Return [x, y] of the center of cell containing provided text 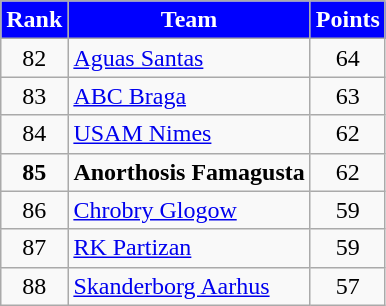
Points [348, 20]
Skanderborg Aarhus [189, 286]
85 [34, 172]
64 [348, 58]
87 [34, 248]
ABC Braga [189, 96]
Aguas Santas [189, 58]
88 [34, 286]
84 [34, 134]
82 [34, 58]
57 [348, 286]
63 [348, 96]
83 [34, 96]
Team [189, 20]
Anorthosis Famagusta [189, 172]
Chrobry Glogow [189, 210]
86 [34, 210]
Rank [34, 20]
USAM Nimes [189, 134]
RK Partizan [189, 248]
